Find where the given text appears and provide that cell's center as (X, Y) coordinate. 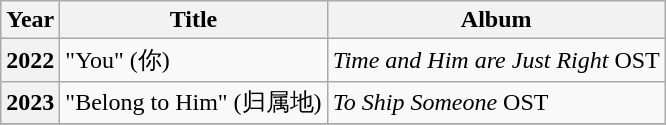
2023 (30, 102)
To Ship Someone OST (496, 102)
Year (30, 20)
Time and Him are Just Right OST (496, 60)
"You" (你) (194, 60)
Album (496, 20)
Title (194, 20)
"Belong to Him" (归属地) (194, 102)
2022 (30, 60)
